Locate the cell with the specified text and output its [x, y] center coordinate. 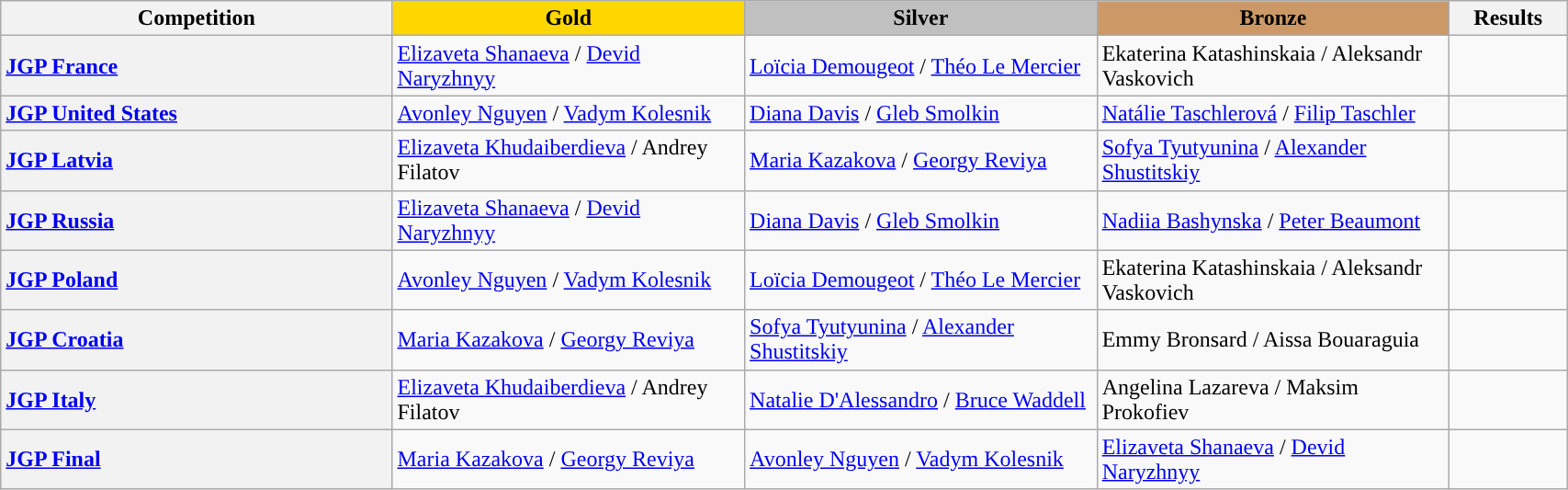
JGP Croatia [197, 340]
JGP United States [197, 113]
JGP Final [197, 460]
Nadiia Bashynska / Peter Beaumont [1273, 221]
JGP Latvia [197, 160]
Emmy Bronsard / Aissa Bouaraguia [1273, 340]
JGP Russia [197, 221]
Gold [569, 18]
Natálie Taschlerová / Filip Taschler [1273, 113]
JGP Italy [197, 399]
Angelina Lazareva / Maksim Prokofiev [1273, 399]
JGP France [197, 66]
Bronze [1273, 18]
Natalie D'Alessandro / Bruce Waddell [921, 399]
Competition [197, 18]
Silver [921, 18]
JGP Poland [197, 279]
Results [1508, 18]
